Pinpoint the cell where the given text exists, returning its (X, Y) midpoint coordinate. 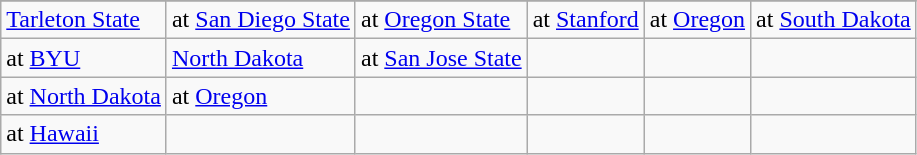
at BYU (84, 58)
at Oregon State (441, 20)
at Hawaii (84, 134)
North Dakota (260, 58)
at South Dakota (834, 20)
at San Jose State (441, 58)
Tarleton State (84, 20)
at Stanford (586, 20)
at San Diego State (260, 20)
at North Dakota (84, 96)
